Return the (X, Y) coordinate for the center point of the cell that contains the specified text.  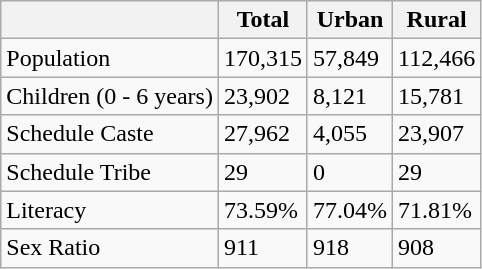
73.59% (262, 210)
23,907 (437, 134)
Rural (437, 20)
908 (437, 248)
Schedule Caste (110, 134)
Total (262, 20)
15,781 (437, 96)
170,315 (262, 58)
27,962 (262, 134)
Literacy (110, 210)
8,121 (350, 96)
911 (262, 248)
Population (110, 58)
71.81% (437, 210)
Children (0 - 6 years) (110, 96)
918 (350, 248)
23,902 (262, 96)
57,849 (350, 58)
77.04% (350, 210)
0 (350, 172)
112,466 (437, 58)
Urban (350, 20)
Sex Ratio (110, 248)
Schedule Tribe (110, 172)
4,055 (350, 134)
